Identify which cell holds the provided text, then report its (X, Y) central coordinate. 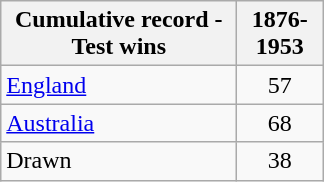
68 (280, 123)
57 (280, 85)
Drawn (119, 161)
Australia (119, 123)
38 (280, 161)
Cumulative record - Test wins (119, 34)
1876-1953 (280, 34)
England (119, 85)
